Search for the cell housing the specified text and yield its (X, Y) center coordinate. 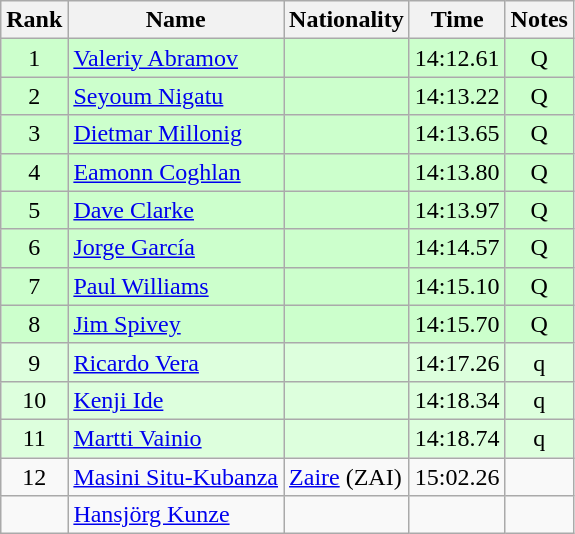
8 (34, 324)
Name (176, 20)
Valeriy Abramov (176, 58)
Dietmar Millonig (176, 134)
Paul Williams (176, 286)
2 (34, 96)
Kenji Ide (176, 400)
9 (34, 362)
Rank (34, 20)
14:15.10 (457, 286)
Martti Vainio (176, 438)
14:12.61 (457, 58)
Dave Clarke (176, 210)
5 (34, 210)
15:02.26 (457, 477)
Ricardo Vera (176, 362)
Hansjörg Kunze (176, 515)
4 (34, 172)
Time (457, 20)
14:18.34 (457, 400)
Notes (539, 20)
7 (34, 286)
Jorge García (176, 248)
10 (34, 400)
14:15.70 (457, 324)
Eamonn Coghlan (176, 172)
11 (34, 438)
12 (34, 477)
14:17.26 (457, 362)
Zaire (ZAI) (347, 477)
Jim Spivey (176, 324)
6 (34, 248)
1 (34, 58)
Nationality (347, 20)
3 (34, 134)
14:13.97 (457, 210)
14:13.65 (457, 134)
14:14.57 (457, 248)
Seyoum Nigatu (176, 96)
14:13.80 (457, 172)
14:13.22 (457, 96)
14:18.74 (457, 438)
Masini Situ-Kubanza (176, 477)
